Determine the [x, y] coordinate at the center of the cell enclosing the given text.  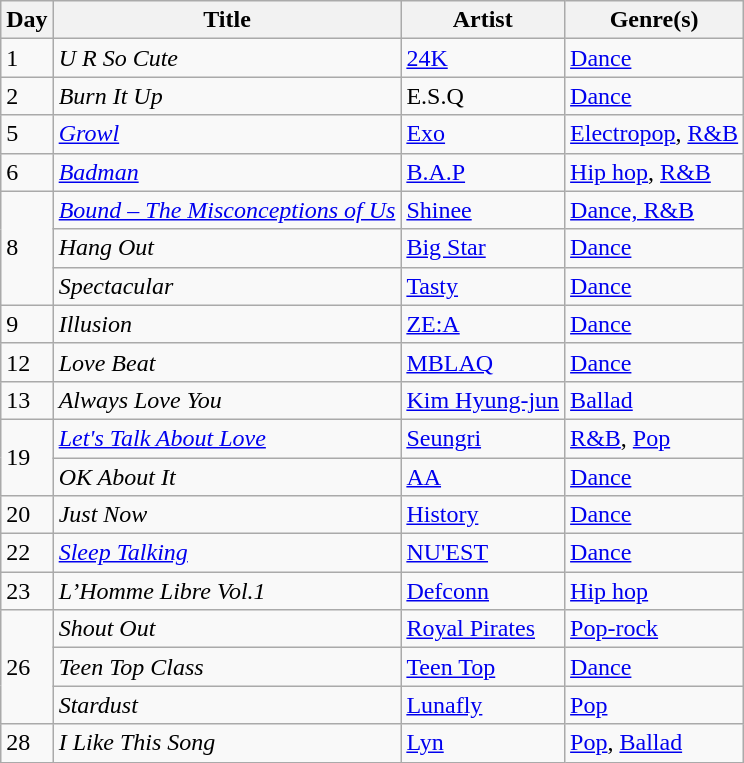
Dance, R&B [654, 210]
Pop [654, 705]
Stardust [227, 705]
Shinee [483, 210]
Artist [483, 20]
R&B, Pop [654, 438]
Big Star [483, 248]
13 [27, 400]
Burn It Up [227, 96]
Teen Top Class [227, 667]
Illusion [227, 324]
Title [227, 20]
Love Beat [227, 362]
U R So Cute [227, 58]
Tasty [483, 286]
L’Homme Libre Vol.1 [227, 591]
8 [27, 248]
Lyn [483, 743]
Lunafly [483, 705]
23 [27, 591]
19 [27, 457]
22 [27, 553]
9 [27, 324]
24K [483, 58]
Badman [227, 172]
ZE:A [483, 324]
Spectacular [227, 286]
Exo [483, 134]
Hip hop [654, 591]
28 [27, 743]
5 [27, 134]
Pop, Ballad [654, 743]
Growl [227, 134]
I Like This Song [227, 743]
Bound – The Misconceptions of Us [227, 210]
Electropop, R&B [654, 134]
Shout Out [227, 629]
12 [27, 362]
Sleep Talking [227, 553]
E.S.Q [483, 96]
Let's Talk About Love [227, 438]
Kim Hyung-jun [483, 400]
Just Now [227, 515]
2 [27, 96]
Royal Pirates [483, 629]
Seungri [483, 438]
Defconn [483, 591]
MBLAQ [483, 362]
B.A.P [483, 172]
20 [27, 515]
Day [27, 20]
6 [27, 172]
1 [27, 58]
History [483, 515]
Always Love You [227, 400]
Hip hop, R&B [654, 172]
Ballad [654, 400]
OK About It [227, 477]
Hang Out [227, 248]
NU'EST [483, 553]
AA [483, 477]
Teen Top [483, 667]
Genre(s) [654, 20]
26 [27, 667]
Pop-rock [654, 629]
